Pinpoint the cell where the given text exists, returning its [x, y] midpoint coordinate. 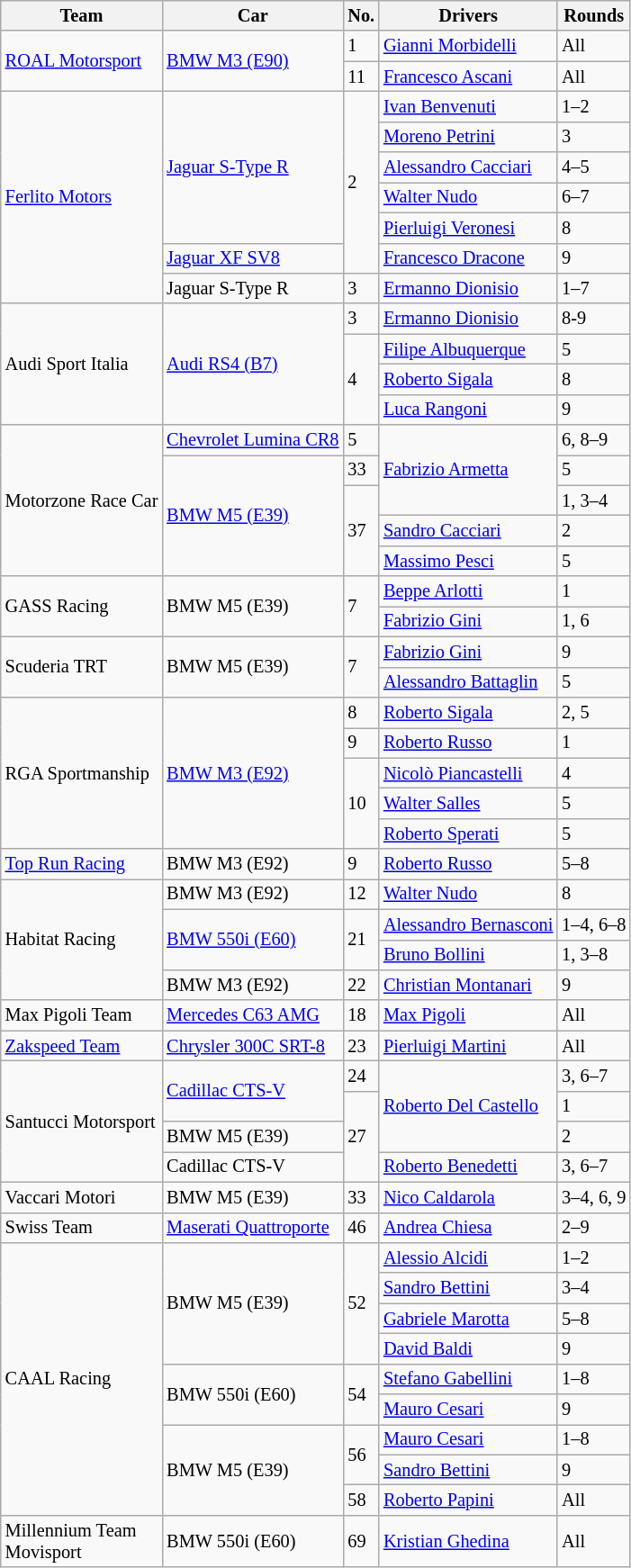
Luca Rangoni [468, 410]
RGA Sportmanship [82, 772]
Top Run Racing [82, 864]
Maserati Quattroporte [252, 1228]
Ferlito Motors [82, 197]
8-9 [594, 319]
Gianni Morbidelli [468, 46]
1, 3–4 [594, 500]
Drivers [468, 15]
Alessandro Battaglin [468, 682]
Swiss Team [82, 1228]
ROAL Motorsport [82, 61]
Andrea Chiesa [468, 1228]
Nicolò Piancastelli [468, 773]
18 [361, 1015]
Zakspeed Team [82, 1046]
1, 6 [594, 621]
Massimo Pesci [468, 561]
Habitat Racing [82, 940]
Max Pigoli [468, 1015]
Santucci Motorsport [82, 1122]
Nico Caldarola [468, 1197]
12 [361, 894]
David Baldi [468, 1348]
Alessandro Cacciari [468, 167]
1, 3–8 [594, 955]
Chevrolet Lumina CR8 [252, 440]
1–4, 6–8 [594, 924]
BMW M3 (E90) [252, 61]
54 [361, 1393]
Alessio Alcidi [468, 1257]
3–4, 6, 9 [594, 1197]
6–7 [594, 197]
22 [361, 985]
Fabrizio Armetta [468, 470]
Mercedes C63 AMG [252, 1015]
10 [361, 803]
3–4 [594, 1288]
2–9 [594, 1228]
58 [361, 1500]
Motorzone Race Car [82, 500]
Rounds [594, 15]
Millennium Team Movisport [82, 1541]
Car [252, 15]
Roberto Sperati [468, 834]
Bruno Bollini [468, 955]
6, 8–9 [594, 440]
Pierluigi Martini [468, 1046]
56 [361, 1455]
Ivan Benvenuti [468, 106]
52 [361, 1303]
Vaccari Motori [82, 1197]
69 [361, 1541]
4–5 [594, 167]
Jaguar XF SV8 [252, 258]
23 [361, 1046]
24 [361, 1076]
Roberto Del Castello [468, 1105]
CAAL Racing [82, 1379]
Sandro Cacciari [468, 530]
Roberto Benedetti [468, 1167]
Filipe Albuquerque [468, 349]
Pierluigi Veronesi [468, 228]
Francesco Ascani [468, 77]
No. [361, 15]
Christian Montanari [468, 985]
Gabriele Marotta [468, 1319]
Francesco Dracone [468, 258]
Max Pigoli Team [82, 1015]
Audi Sport Italia [82, 364]
Moreno Petrini [468, 137]
11 [361, 77]
Scuderia TRT [82, 666]
Audi RS4 (B7) [252, 364]
2, 5 [594, 712]
1–7 [594, 288]
Beppe Arlotti [468, 591]
GASS Racing [82, 607]
27 [361, 1136]
Kristian Ghedina [468, 1541]
21 [361, 940]
Chrysler 300C SRT-8 [252, 1046]
37 [361, 531]
46 [361, 1228]
Team [82, 15]
Stefano Gabellini [468, 1379]
Alessandro Bernasconi [468, 924]
Walter Salles [468, 803]
Roberto Papini [468, 1500]
